Detect which cell encompasses the target text, then output its [X, Y] center coordinate. 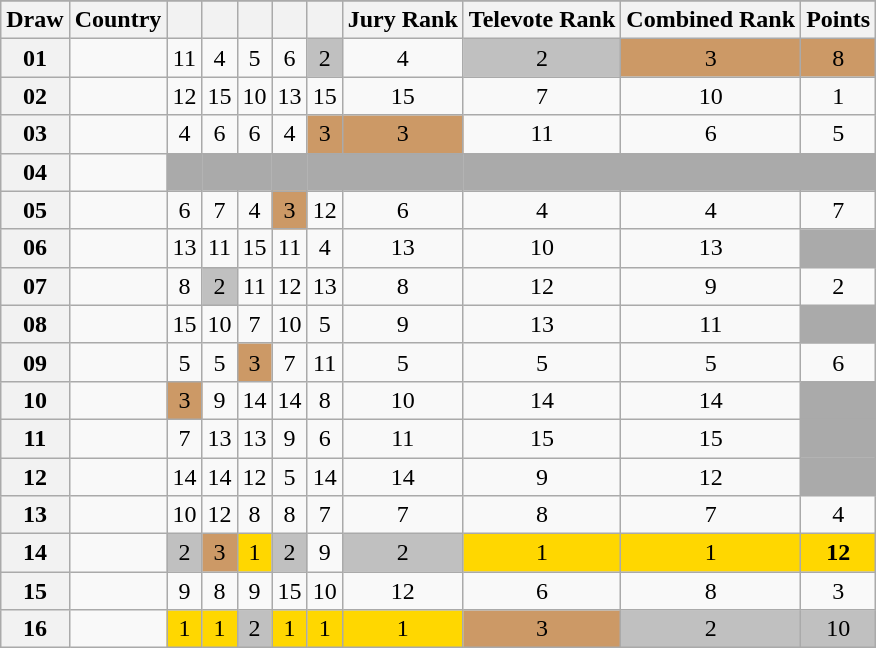
Jury Rank [402, 20]
07 [35, 286]
06 [35, 248]
01 [35, 58]
Combined Rank [711, 20]
09 [35, 362]
03 [35, 134]
Points [838, 20]
Country [118, 20]
04 [35, 172]
Draw [35, 20]
Televote Rank [542, 20]
02 [35, 96]
05 [35, 210]
08 [35, 324]
16 [35, 629]
